Return the [x, y] coordinate for the center point of the cell that contains the specified text.  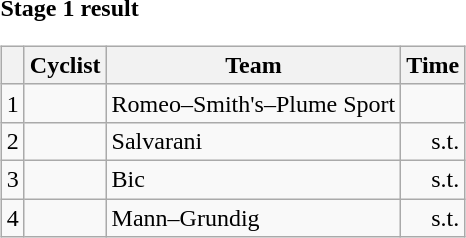
Mann–Grundig [254, 217]
Bic [254, 179]
Cyclist [65, 65]
Salvarani [254, 141]
2 [12, 141]
1 [12, 103]
Romeo–Smith's–Plume Sport [254, 103]
Team [254, 65]
Time [433, 65]
4 [12, 217]
3 [12, 179]
